Detect which cell encompasses the target text, then output its (x, y) center coordinate. 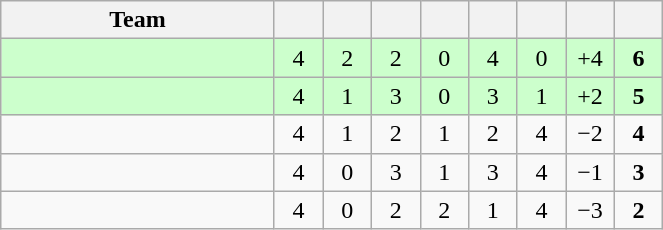
−3 (590, 210)
6 (638, 58)
+4 (590, 58)
Team (138, 20)
−2 (590, 134)
+2 (590, 96)
5 (638, 96)
−1 (590, 172)
